Capture the cell that displays the provided text and extract its [x, y] central coordinate. 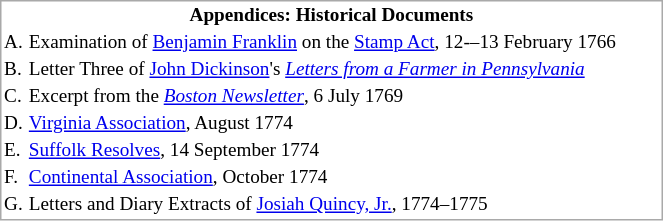
Examination of Benjamin Franklin on the Stamp Act, 12-–13 February 1766 [344, 43]
D. [14, 124]
C. [14, 97]
Appendices: Historical Documents [332, 16]
F. [14, 178]
B. [14, 70]
E. [14, 151]
G. [14, 205]
Excerpt from the Boston Newsletter, 6 July 1769 [344, 97]
Suffolk Resolves, 14 September 1774 [344, 151]
Continental Association, October 1774 [344, 178]
Letters and Diary Extracts of Josiah Quincy, Jr., 1774–1775 [344, 205]
A. [14, 43]
Letter Three of John Dickinson's Letters from a Farmer in Pennsylvania [344, 70]
Virginia Association, August 1774 [344, 124]
